Search for the cell housing the specified text and yield its [X, Y] center coordinate. 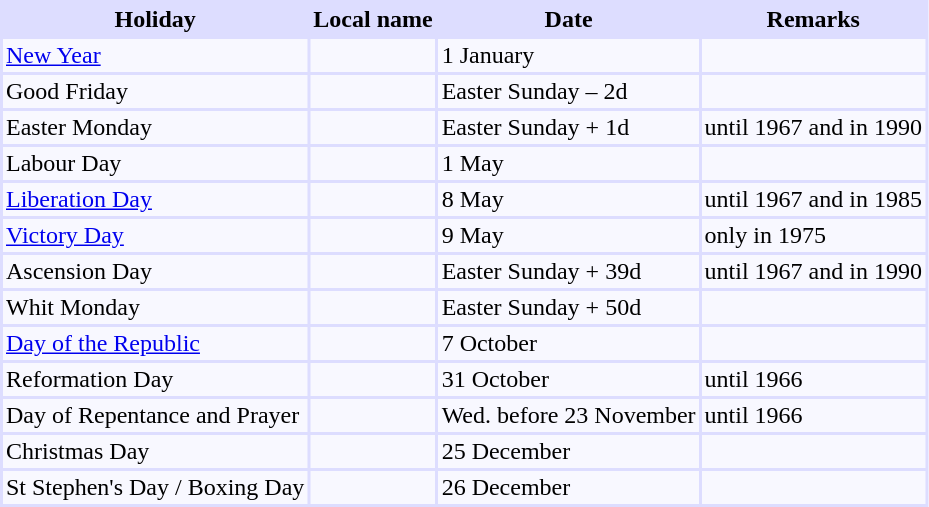
Liberation Day [155, 200]
until 1967 and in 1985 [814, 200]
Good Friday [155, 92]
Remarks [814, 20]
Whit Monday [155, 308]
Wed. before 23 November [569, 416]
1 January [569, 56]
8 May [569, 200]
Labour Day [155, 164]
Easter Sunday + 1d [569, 128]
Easter Sunday + 39d [569, 272]
Easter Sunday – 2d [569, 92]
1 May [569, 164]
Ascension Day [155, 272]
Day of Repentance and Prayer [155, 416]
Local name [372, 20]
Day of the Republic [155, 344]
New Year [155, 56]
Victory Day [155, 236]
9 May [569, 236]
Reformation Day [155, 380]
Easter Sunday + 50d [569, 308]
Easter Monday [155, 128]
Date [569, 20]
only in 1975 [814, 236]
26 December [569, 488]
Holiday [155, 20]
31 October [569, 380]
St Stephen's Day / Boxing Day [155, 488]
25 December [569, 452]
Christmas Day [155, 452]
7 October [569, 344]
